Detect which cell encompasses the target text, then output its (X, Y) center coordinate. 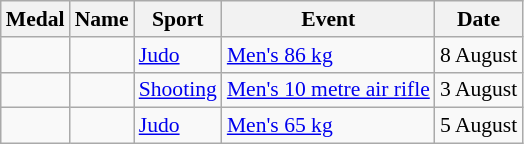
Sport (178, 19)
Medal (36, 19)
Date (478, 19)
8 August (478, 55)
Men's 65 kg (328, 126)
Shooting (178, 90)
Men's 86 kg (328, 55)
3 August (478, 90)
Name (102, 19)
Men's 10 metre air rifle (328, 90)
5 August (478, 126)
Event (328, 19)
